For the text-containing cell, return its midpoint in (x, y) coordinate format. 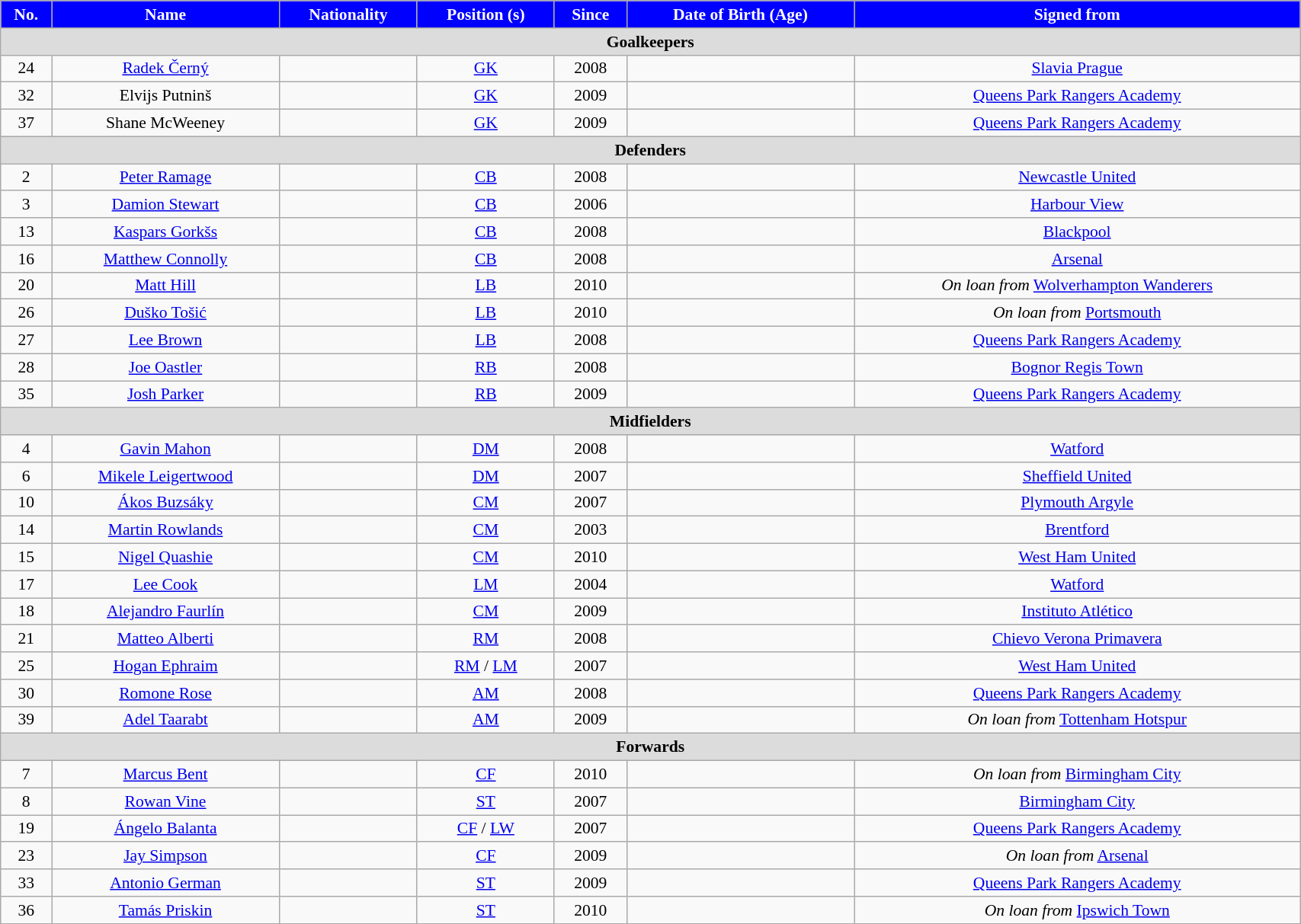
Duško Tošić (166, 313)
Position (s) (485, 14)
Rowan Vine (166, 801)
RM / LM (485, 666)
Forwards (651, 747)
On loan from Wolverhampton Wanderers (1078, 286)
10 (26, 503)
37 (26, 123)
19 (26, 829)
Since (590, 14)
27 (26, 341)
On loan from Ipswich Town (1078, 910)
33 (26, 883)
On loan from Tottenham Hotspur (1078, 720)
Hogan Ephraim (166, 666)
Antonio German (166, 883)
32 (26, 96)
30 (26, 693)
Goalkeepers (651, 42)
Elvijs Putninš (166, 96)
26 (26, 313)
25 (26, 666)
8 (26, 801)
Brentford (1078, 530)
On loan from Birmingham City (1078, 775)
Alejandro Faurlín (166, 612)
23 (26, 856)
21 (26, 639)
39 (26, 720)
Matthew Connolly (166, 259)
Ángelo Balanta (166, 829)
15 (26, 558)
Martin Rowlands (166, 530)
Lee Brown (166, 341)
Plymouth Argyle (1078, 503)
On loan from Portsmouth (1078, 313)
Harbour View (1078, 205)
Shane McWeeney (166, 123)
Romone Rose (166, 693)
6 (26, 476)
Damion Stewart (166, 205)
Instituto Atlético (1078, 612)
Kaspars Gorkšs (166, 232)
2003 (590, 530)
Gavin Mahon (166, 449)
24 (26, 69)
Mikele Leigertwood (166, 476)
Chievo Verona Primavera (1078, 639)
On loan from Arsenal (1078, 856)
Newcastle United (1078, 177)
Matteo Alberti (166, 639)
Adel Taarabt (166, 720)
36 (26, 910)
2 (26, 177)
Joe Oastler (166, 367)
Nigel Quashie (166, 558)
3 (26, 205)
Blackpool (1078, 232)
Midfielders (651, 422)
Bognor Regis Town (1078, 367)
Name (166, 14)
Josh Parker (166, 395)
Arsenal (1078, 259)
16 (26, 259)
Peter Ramage (166, 177)
2006 (590, 205)
Nationality (348, 14)
No. (26, 14)
RM (485, 639)
Marcus Bent (166, 775)
Lee Cook (166, 584)
Tamás Priskin (166, 910)
35 (26, 395)
Date of Birth (Age) (741, 14)
Slavia Prague (1078, 69)
7 (26, 775)
2004 (590, 584)
Signed from (1078, 14)
Matt Hill (166, 286)
LM (485, 584)
Radek Černý (166, 69)
4 (26, 449)
13 (26, 232)
Jay Simpson (166, 856)
28 (26, 367)
14 (26, 530)
17 (26, 584)
20 (26, 286)
18 (26, 612)
CF / LW (485, 829)
Birmingham City (1078, 801)
Ákos Buzsáky (166, 503)
Defenders (651, 150)
Sheffield United (1078, 476)
